From the cell containing the given text, extract its center point as (x, y) coordinate. 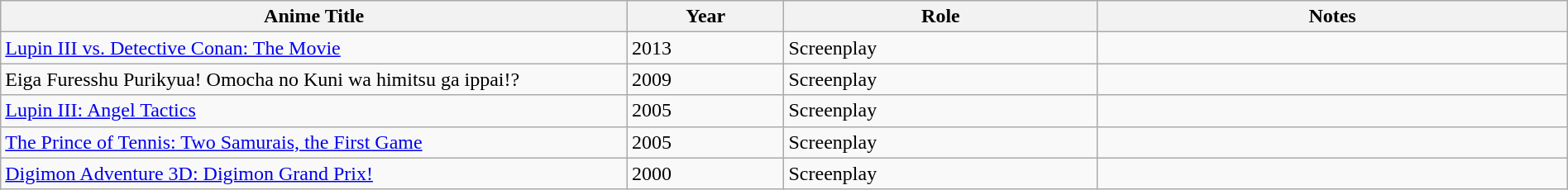
2000 (706, 173)
Digimon Adventure 3D: Digimon Grand Prix! (314, 173)
Year (706, 17)
Eiga Furesshu Purikyua! Omocha no Kuni wa himitsu ga ippai!? (314, 79)
Anime Title (314, 17)
2013 (706, 48)
Lupin III: Angel Tactics (314, 111)
Role (941, 17)
2009 (706, 79)
The Prince of Tennis: Two Samurais, the First Game (314, 142)
Lupin III vs. Detective Conan: The Movie (314, 48)
Notes (1332, 17)
